Determine the (X, Y) coordinate at the center of the cell enclosing the given text.  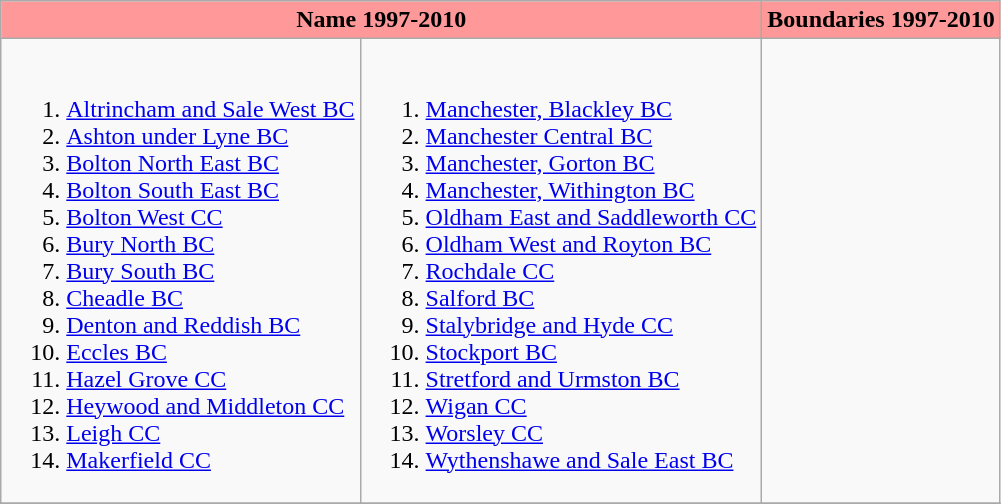
Name 1997-2010 (382, 20)
Boundaries 1997-2010 (881, 20)
